For the text-containing cell, return its midpoint in [X, Y] coordinate format. 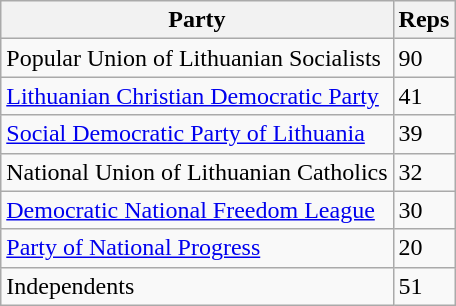
Party of National Progress [197, 248]
32 [424, 172]
Reps [424, 20]
30 [424, 210]
39 [424, 134]
20 [424, 248]
90 [424, 58]
Social Democratic Party of Lithuania [197, 134]
Democratic National Freedom League [197, 210]
51 [424, 286]
Independents [197, 286]
Party [197, 20]
National Union of Lithuanian Catholics [197, 172]
41 [424, 96]
Lithuanian Christian Democratic Party [197, 96]
Popular Union of Lithuanian Socialists [197, 58]
